Pinpoint the cell where the given text exists, returning its (x, y) midpoint coordinate. 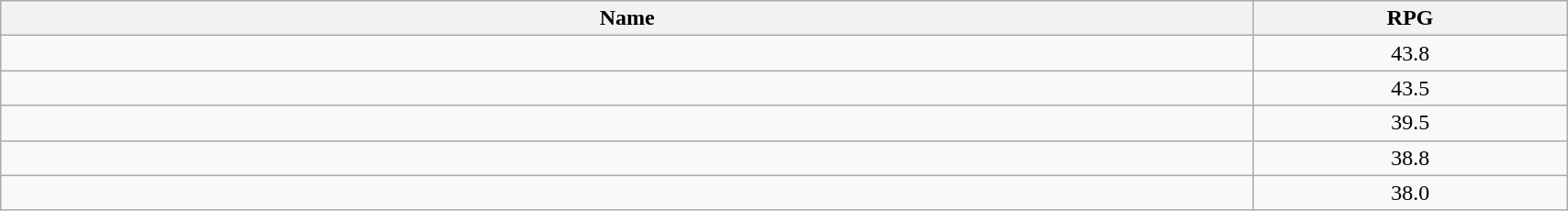
RPG (1411, 18)
43.5 (1411, 88)
38.8 (1411, 158)
39.5 (1411, 123)
Name (627, 18)
38.0 (1411, 193)
43.8 (1411, 53)
